Search for the cell housing the specified text and yield its (X, Y) center coordinate. 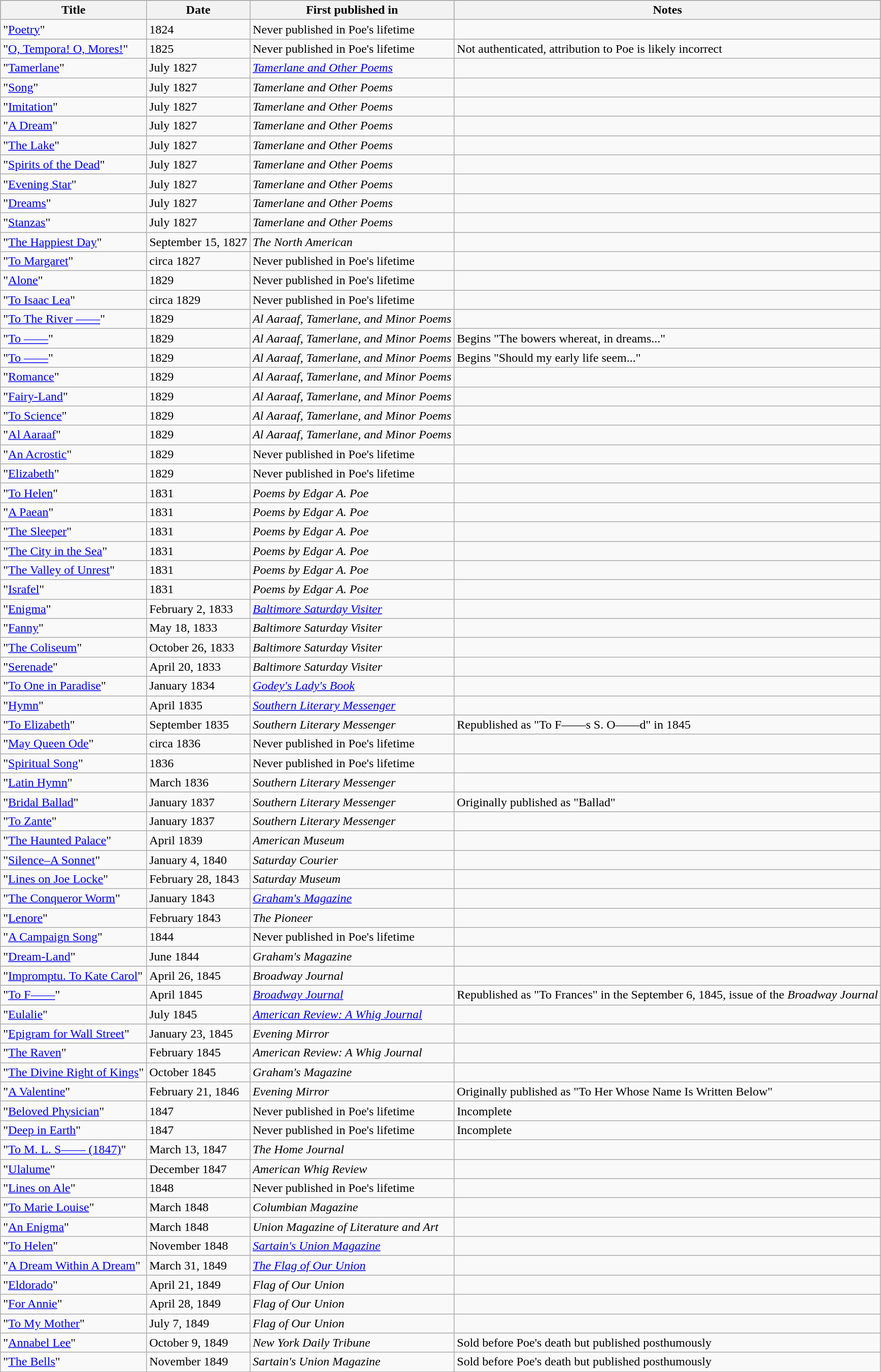
"The Happiest Day" (74, 242)
"The City in the Sea" (74, 551)
American Whig Review (352, 1169)
"Evening Star" (74, 184)
December 1847 (198, 1169)
"O, Tempora! O, Mores!" (74, 49)
"To F——" (74, 995)
April 20, 1833 (198, 667)
"An Enigma" (74, 1227)
"A Campaign Song" (74, 937)
"Fairy-Land" (74, 396)
The Pioneer (352, 918)
Godey's Lady's Book (352, 686)
"To The River ——" (74, 319)
1848 (198, 1188)
Saturday Courier (352, 860)
April 1839 (198, 840)
"Romance" (74, 377)
"An Acrostic" (74, 454)
1824 (198, 29)
The Flag of Our Union (352, 1265)
The Home Journal (352, 1149)
"Epigram for Wall Street" (74, 1034)
"The Bells" (74, 1362)
February 1843 (198, 918)
"Serenade" (74, 667)
Union Magazine of Literature and Art (352, 1227)
Saturday Museum (352, 879)
May 18, 1833 (198, 628)
1844 (198, 937)
"Dreams" (74, 203)
"Imitation" (74, 107)
"Lenore" (74, 918)
September 15, 1827 (198, 242)
circa 1829 (198, 300)
"A Dream Within A Dream" (74, 1265)
"To Zante" (74, 821)
November 1849 (198, 1362)
"For Annie" (74, 1304)
"Enigma" (74, 609)
"The Valley of Unrest" (74, 570)
"Deep in Earth" (74, 1130)
"Fanny" (74, 628)
"To Isaac Lea" (74, 300)
"To One in Paradise" (74, 686)
"Tamerlane" (74, 68)
"To Marie Louise" (74, 1208)
"Latin Hymn" (74, 782)
Republished as "To F——s S. O——d" in 1845 (668, 725)
April 28, 1849 (198, 1304)
"Lines on Joe Locke" (74, 879)
"A Paean" (74, 512)
New York Daily Tribune (352, 1343)
"Ulalume" (74, 1169)
January 4, 1840 (198, 860)
"Annabel Lee" (74, 1343)
"A Valentine" (74, 1091)
June 1844 (198, 956)
"Dream-Land" (74, 956)
February 28, 1843 (198, 879)
Date (198, 10)
Republished as "To Frances" in the September 6, 1845, issue of the Broadway Journal (668, 995)
"To Elizabeth" (74, 725)
"To Science" (74, 416)
February 1845 (198, 1053)
"Al Aaraaf" (74, 435)
March 13, 1847 (198, 1149)
April 26, 1845 (198, 976)
"Lines on Ale" (74, 1188)
November 1848 (198, 1246)
"To M. L. S—— (1847)" (74, 1149)
March 1836 (198, 782)
"The Conqueror Worm" (74, 899)
circa 1836 (198, 744)
"The Lake" (74, 145)
"Impromptu. To Kate Carol" (74, 976)
First published in (352, 10)
July 7, 1849 (198, 1323)
Title (74, 10)
April 1845 (198, 995)
Not authenticated, attribution to Poe is likely incorrect (668, 49)
"Song" (74, 87)
March 31, 1849 (198, 1265)
Begins "Should my early life seem..." (668, 358)
circa 1827 (198, 261)
"Elizabeth" (74, 473)
"Beloved Physician" (74, 1111)
Originally published as "To Her Whose Name Is Written Below" (668, 1091)
The North American (352, 242)
1825 (198, 49)
"A Dream" (74, 126)
"Eulalie" (74, 1014)
January 1834 (198, 686)
"The Haunted Palace" (74, 840)
Notes (668, 10)
American Museum (352, 840)
"Stanzas" (74, 222)
July 1845 (198, 1014)
"The Coliseum" (74, 647)
"Spiritual Song" (74, 763)
"Bridal Ballad" (74, 802)
April 21, 1849 (198, 1285)
January 1843 (198, 899)
"The Raven" (74, 1053)
October 26, 1833 (198, 647)
Columbian Magazine (352, 1208)
"Silence–A Sonnet" (74, 860)
September 1835 (198, 725)
Begins "The bowers whereat, in dreams..." (668, 338)
Originally published as "Ballad" (668, 802)
"Israfel" (74, 590)
"Hymn" (74, 705)
"The Sleeper" (74, 531)
"The Divine Right of Kings" (74, 1072)
"Eldorado" (74, 1285)
January 23, 1845 (198, 1034)
October 1845 (198, 1072)
"Alone" (74, 281)
February 2, 1833 (198, 609)
"To Margaret" (74, 261)
"May Queen Ode" (74, 744)
"Poetry" (74, 29)
"Spirits of the Dead" (74, 164)
October 9, 1849 (198, 1343)
February 21, 1846 (198, 1091)
1836 (198, 763)
"To My Mother" (74, 1323)
April 1835 (198, 705)
